Capture the cell that displays the provided text and extract its [X, Y] central coordinate. 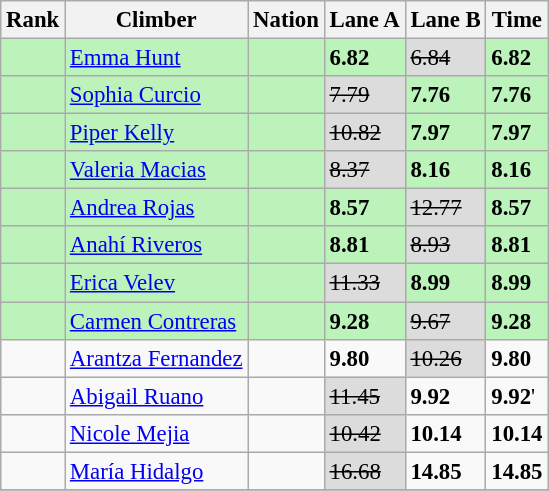
10.26 [446, 358]
Erica Velev [156, 283]
9.67 [446, 321]
16.68 [364, 471]
10.82 [364, 133]
6.84 [446, 58]
Time [517, 20]
Lane B [446, 20]
Carmen Contreras [156, 321]
Lane A [364, 20]
11.33 [364, 283]
Piper Kelly [156, 133]
Nicole Mejia [156, 433]
10.42 [364, 433]
Valeria Macias [156, 170]
9.92 [446, 396]
Abigail Ruano [156, 396]
Climber [156, 20]
8.37 [364, 170]
Nation [286, 20]
7.79 [364, 95]
Rank [33, 20]
Arantza Fernandez [156, 358]
Anahí Riveros [156, 245]
11.45 [364, 396]
9.92' [517, 396]
12.77 [446, 208]
Emma Hunt [156, 58]
Andrea Rojas [156, 208]
8.93 [446, 245]
María Hidalgo [156, 471]
Sophia Curcio [156, 95]
